Search for the cell housing the specified text and yield its (X, Y) center coordinate. 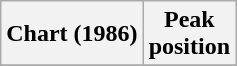
Peakposition (189, 34)
Chart (1986) (72, 34)
